Scan for the cell matching the given text and deliver its (x, y) coordinate at center. 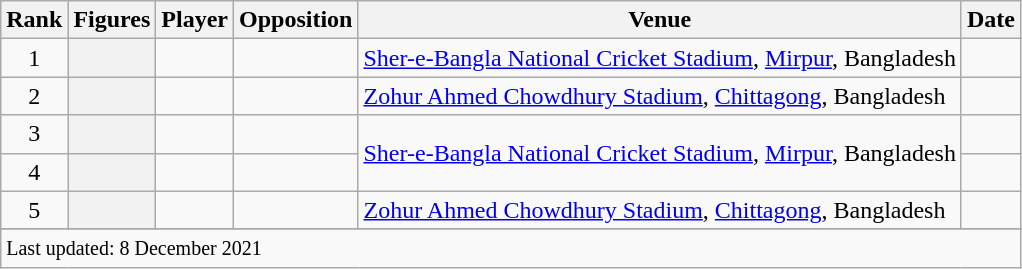
Opposition (296, 20)
Last updated: 8 December 2021 (511, 248)
1 (34, 58)
5 (34, 210)
Rank (34, 20)
3 (34, 134)
Player (195, 20)
4 (34, 172)
Venue (660, 20)
Date (990, 20)
Figures (112, 20)
2 (34, 96)
